For the text-containing cell, return its midpoint in [x, y] coordinate format. 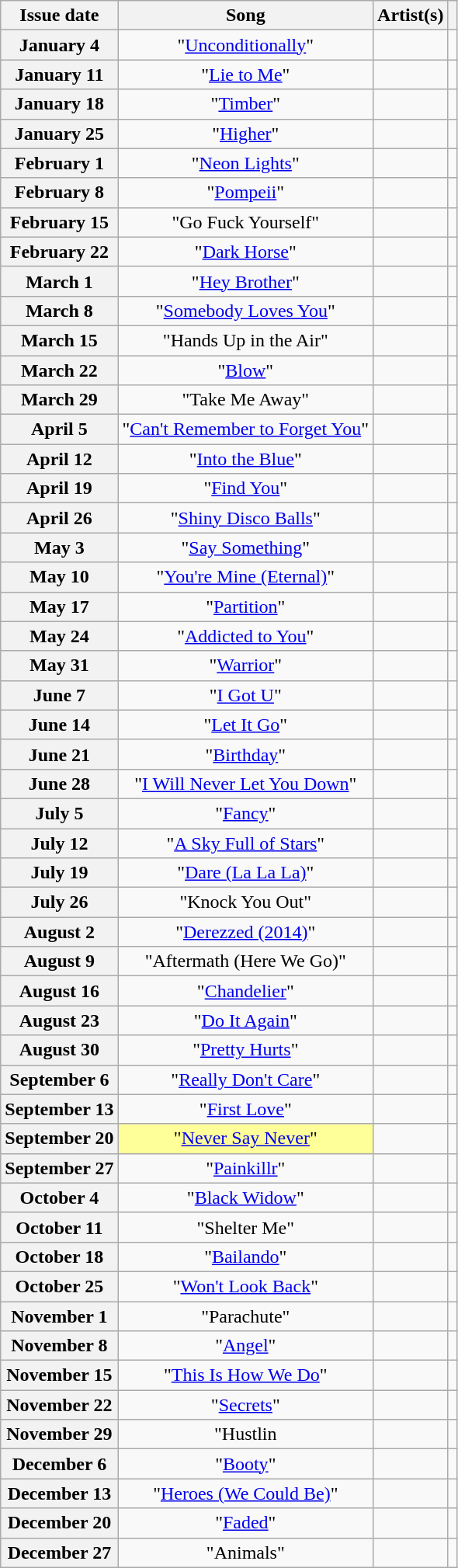
November 8 [59, 1346]
December 20 [59, 1523]
"I Got U" [245, 695]
July 5 [59, 813]
"Unconditionally" [245, 45]
July 19 [59, 873]
November 22 [59, 1405]
October 18 [59, 1257]
"Angel" [245, 1346]
April 26 [59, 518]
July 26 [59, 902]
"Parachute" [245, 1316]
"Higher" [245, 134]
"Say Something" [245, 548]
October 4 [59, 1198]
October 11 [59, 1227]
"Lie to Me" [245, 75]
March 29 [59, 400]
May 3 [59, 548]
January 25 [59, 134]
"First Love" [245, 1109]
April 12 [59, 459]
May 10 [59, 577]
June 28 [59, 784]
"Let It Go" [245, 725]
"Pompeii" [245, 193]
"Never Say Never" [245, 1139]
Issue date [59, 16]
August 23 [59, 1020]
December 13 [59, 1493]
May 31 [59, 666]
"Somebody Loves You" [245, 311]
"Into the Blue" [245, 459]
"Dare (La La La)" [245, 873]
November 15 [59, 1375]
"Hustlin [245, 1434]
"Black Widow" [245, 1198]
December 27 [59, 1552]
January 18 [59, 104]
August 30 [59, 1050]
"Addicted to You" [245, 636]
January 11 [59, 75]
"Birthday" [245, 754]
June 14 [59, 725]
"Painkillr" [245, 1168]
"Knock You Out" [245, 902]
"Do It Again" [245, 1020]
June 7 [59, 695]
"Take Me Away" [245, 400]
October 25 [59, 1286]
August 16 [59, 991]
"A Sky Full of Stars" [245, 843]
August 2 [59, 932]
"Dark Horse" [245, 252]
"Fancy" [245, 813]
September 13 [59, 1109]
"Go Fuck Yourself" [245, 222]
"Animals" [245, 1552]
September 6 [59, 1080]
"Really Don't Care" [245, 1080]
January 4 [59, 45]
"Timber" [245, 104]
"Secrets" [245, 1405]
February 1 [59, 163]
July 12 [59, 843]
March 8 [59, 311]
"Find You" [245, 488]
March 1 [59, 281]
"Aftermath (Here We Go)" [245, 961]
"I Will Never Let You Down" [245, 784]
Song [245, 16]
November 29 [59, 1434]
April 19 [59, 488]
"Shiny Disco Balls" [245, 518]
April 5 [59, 429]
March 22 [59, 370]
"Heroes (We Could Be)" [245, 1493]
"You're Mine (Eternal)" [245, 577]
"Derezzed (2014)" [245, 932]
"Warrior" [245, 666]
May 24 [59, 636]
"Can't Remember to Forget You" [245, 429]
March 15 [59, 340]
June 21 [59, 754]
February 15 [59, 222]
"Booty" [245, 1464]
"Hey Brother" [245, 281]
"Pretty Hurts" [245, 1050]
"Blow" [245, 370]
September 27 [59, 1168]
"Neon Lights" [245, 163]
August 9 [59, 961]
Artist(s) [411, 16]
"Won't Look Back" [245, 1286]
November 1 [59, 1316]
"Hands Up in the Air" [245, 340]
"Bailando" [245, 1257]
"Shelter Me" [245, 1227]
May 17 [59, 607]
February 8 [59, 193]
December 6 [59, 1464]
"Faded" [245, 1523]
September 20 [59, 1139]
"This Is How We Do" [245, 1375]
"Chandelier" [245, 991]
February 22 [59, 252]
"Partition" [245, 607]
